Extract the (x, y) coordinate from the center of the cell holding the provided text.  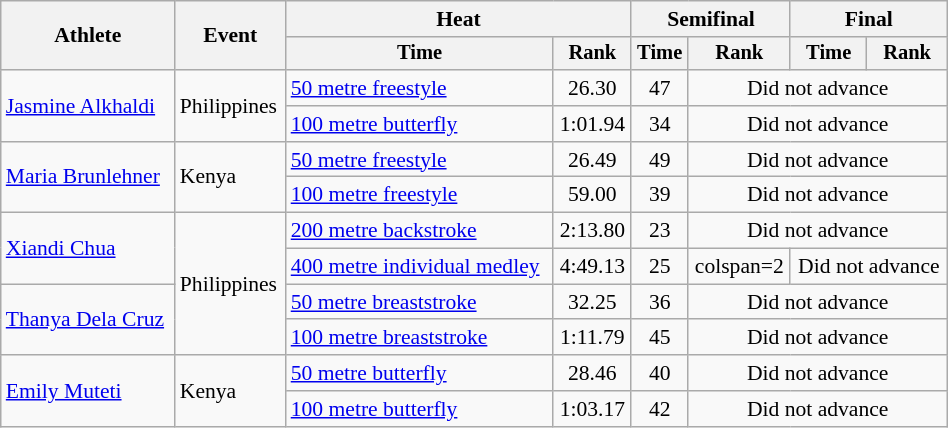
1:11.79 (592, 338)
40 (660, 373)
28.46 (592, 373)
200 metre backstroke (420, 231)
45 (660, 338)
39 (660, 195)
50 metre breaststroke (420, 302)
Thanya Dela Cruz (88, 320)
100 metre freestyle (420, 195)
25 (660, 267)
50 metre butterfly (420, 373)
34 (660, 124)
Athlete (88, 36)
100 metre breaststroke (420, 338)
Heat (459, 19)
Final (868, 19)
Xiandi Chua (88, 248)
59.00 (592, 195)
Emily Muteti (88, 390)
colspan=2 (739, 267)
23 (660, 231)
32.25 (592, 302)
36 (660, 302)
26.30 (592, 88)
42 (660, 409)
49 (660, 160)
Semifinal (710, 19)
47 (660, 88)
26.49 (592, 160)
2:13.80 (592, 231)
Maria Brunlehner (88, 178)
Event (230, 36)
1:03.17 (592, 409)
1:01.94 (592, 124)
400 metre individual medley (420, 267)
4:49.13 (592, 267)
Jasmine Alkhaldi (88, 106)
